Return [X, Y] of the center of cell containing provided text 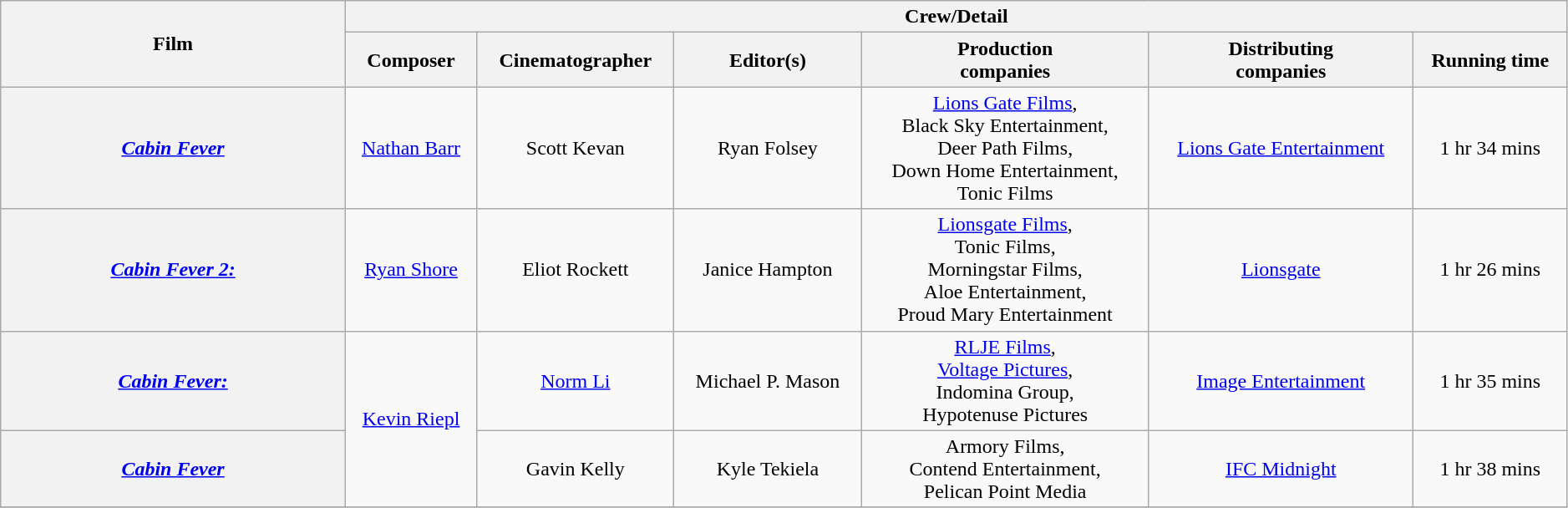
Gavin Kelly [576, 469]
Kyle Tekiela [768, 469]
Lionsgate [1281, 270]
1 hr 34 mins [1490, 148]
Armory Films, Contend Entertainment, Pelican Point Media [1005, 469]
Cinematographer [576, 60]
Distributing companies [1281, 60]
Film [174, 43]
Scott Kevan [576, 148]
Norm Li [576, 381]
Ryan Shore [411, 270]
Kevin Riepl [411, 419]
Michael P. Mason [768, 381]
Production companies [1005, 60]
Image Entertainment [1281, 381]
Ryan Folsey [768, 148]
Cabin Fever: [174, 381]
Nathan Barr [411, 148]
Lionsgate Films, Tonic Films, Morningstar Films, Aloe Entertainment, Proud Mary Entertainment [1005, 270]
Composer [411, 60]
1 hr 35 mins [1490, 381]
Eliot Rockett [576, 270]
Lions Gate Films, Black Sky Entertainment, Deer Path Films, Down Home Entertainment, Tonic Films [1005, 148]
Editor(s) [768, 60]
1 hr 38 mins [1490, 469]
RLJE Films, Voltage Pictures, Indomina Group, Hypotenuse Pictures [1005, 381]
Janice Hampton [768, 270]
Cabin Fever 2: [174, 270]
1 hr 26 mins [1490, 270]
IFC Midnight [1281, 469]
Lions Gate Entertainment [1281, 148]
Crew/Detail [956, 17]
Running time [1490, 60]
